Locate the cell with the specified text and output its [x, y] center coordinate. 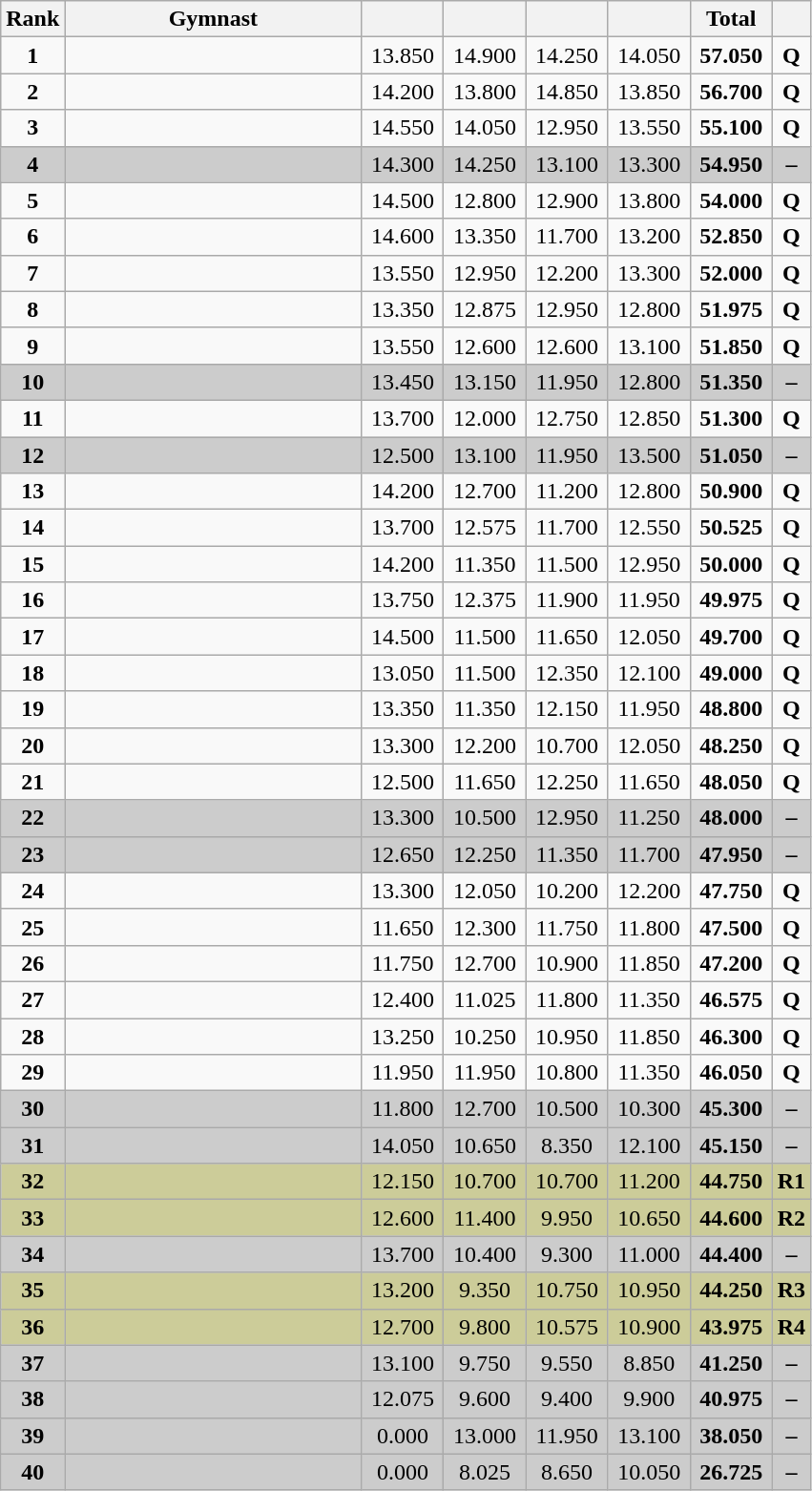
45.150 [731, 1145]
18 [32, 673]
8.850 [649, 1363]
10.200 [567, 891]
48.000 [731, 818]
43.975 [731, 1327]
14.600 [403, 237]
12.075 [403, 1399]
11 [32, 418]
10.250 [485, 1036]
8.025 [485, 1472]
R1 [791, 1182]
50.525 [731, 528]
38.050 [731, 1436]
29 [32, 1073]
48.250 [731, 745]
20 [32, 745]
47.950 [731, 854]
14.300 [403, 164]
8 [32, 309]
5 [32, 200]
22 [32, 818]
52.850 [731, 237]
13.150 [485, 382]
3 [32, 128]
14.550 [403, 128]
10.050 [649, 1472]
11.400 [485, 1218]
Rank [32, 19]
49.700 [731, 637]
12.375 [485, 600]
25 [32, 927]
10 [32, 382]
50.900 [731, 492]
13 [32, 492]
10.300 [649, 1109]
14 [32, 528]
27 [32, 999]
12.300 [485, 927]
44.750 [731, 1182]
16 [32, 600]
39 [32, 1436]
48.050 [731, 782]
12.350 [567, 673]
13.250 [403, 1036]
54.950 [731, 164]
12.575 [485, 528]
10.400 [485, 1254]
14.850 [567, 92]
12.550 [649, 528]
38 [32, 1399]
9.900 [649, 1399]
50.000 [731, 564]
9.800 [485, 1327]
45.300 [731, 1109]
33 [32, 1218]
46.300 [731, 1036]
Gymnast [214, 19]
11.025 [485, 999]
31 [32, 1145]
11.900 [567, 600]
Total [731, 19]
37 [32, 1363]
12 [32, 455]
R4 [791, 1327]
56.700 [731, 92]
13.050 [403, 673]
9.300 [567, 1254]
54.000 [731, 200]
1 [32, 55]
23 [32, 854]
47.750 [731, 891]
24 [32, 891]
11.000 [649, 1254]
28 [32, 1036]
9.950 [567, 1218]
12.000 [485, 418]
30 [32, 1109]
14.900 [485, 55]
13.750 [403, 600]
R3 [791, 1291]
9.550 [567, 1363]
12.850 [649, 418]
40.975 [731, 1399]
13.450 [403, 382]
10.750 [567, 1291]
49.975 [731, 600]
44.600 [731, 1218]
47.500 [731, 927]
57.050 [731, 55]
40 [32, 1472]
51.350 [731, 382]
9.350 [485, 1291]
4 [32, 164]
12.750 [567, 418]
11.250 [649, 818]
17 [32, 637]
48.800 [731, 709]
6 [32, 237]
51.300 [731, 418]
32 [32, 1182]
36 [32, 1327]
46.575 [731, 999]
8.350 [567, 1145]
46.050 [731, 1073]
9.750 [485, 1363]
44.250 [731, 1291]
12.400 [403, 999]
34 [32, 1254]
55.100 [731, 128]
26 [32, 963]
19 [32, 709]
10.800 [567, 1073]
44.400 [731, 1254]
52.000 [731, 273]
13.000 [485, 1436]
7 [32, 273]
9 [32, 346]
13.500 [649, 455]
35 [32, 1291]
2 [32, 92]
12.650 [403, 854]
26.725 [731, 1472]
51.975 [731, 309]
9.600 [485, 1399]
51.050 [731, 455]
15 [32, 564]
9.400 [567, 1399]
49.000 [731, 673]
12.875 [485, 309]
8.650 [567, 1472]
R2 [791, 1218]
12.900 [567, 200]
51.850 [731, 346]
47.200 [731, 963]
41.250 [731, 1363]
21 [32, 782]
10.575 [567, 1327]
